Return [X, Y] of the center of cell containing provided text 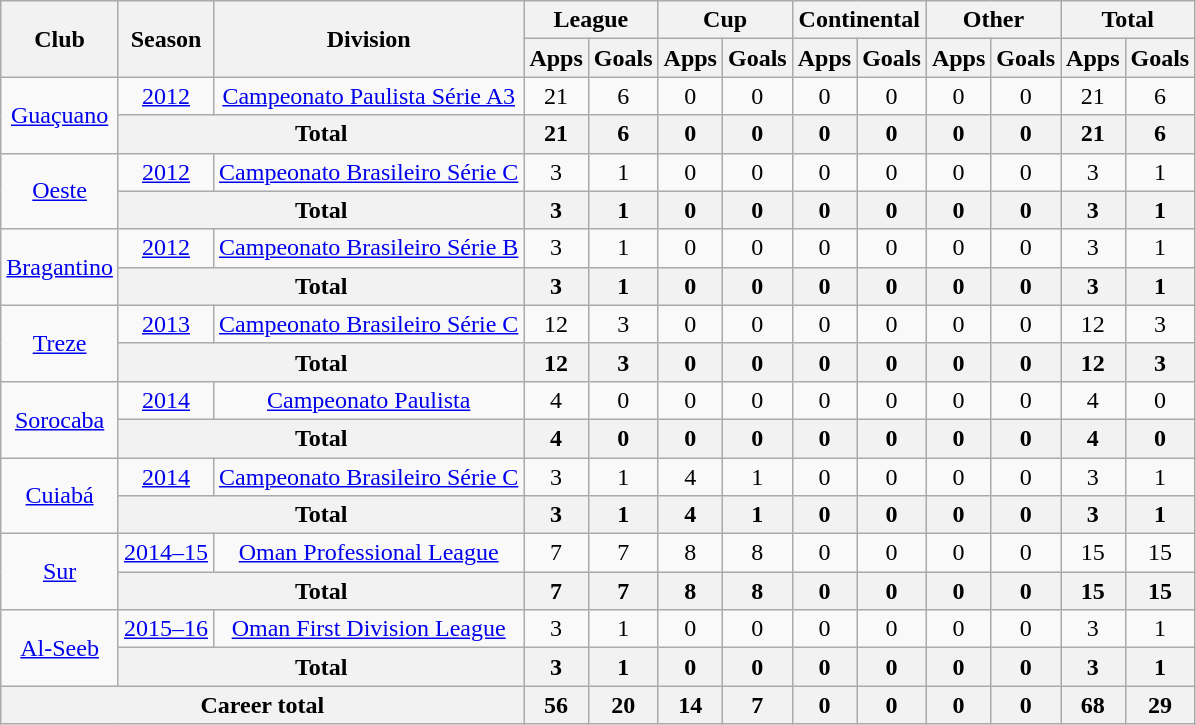
Continental [859, 20]
56 [556, 705]
Campeonato Brasileiro Série B [369, 248]
Oman Professional League [369, 553]
Cuiabá [60, 496]
Campeonato Paulista [369, 400]
Treze [60, 343]
Division [369, 39]
Oeste [60, 191]
Al-Seeb [60, 648]
68 [1093, 705]
Club [60, 39]
League [591, 20]
Career total [262, 705]
Cup [725, 20]
Other [993, 20]
Oman First Division League [369, 629]
Season [166, 39]
Sur [60, 572]
Guaçuano [60, 115]
14 [690, 705]
2013 [166, 324]
2014–15 [166, 553]
20 [623, 705]
2015–16 [166, 629]
Bragantino [60, 267]
Campeonato Paulista Série A3 [369, 96]
Sorocaba [60, 419]
29 [1160, 705]
